Detect which cell encompasses the target text, then output its (X, Y) center coordinate. 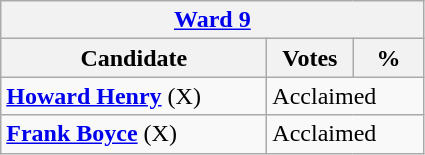
Howard Henry (X) (134, 96)
% (388, 58)
Frank Boyce (X) (134, 134)
Candidate (134, 58)
Votes (310, 58)
Ward 9 (212, 20)
